Identify which cell holds the provided text, then report its [x, y] central coordinate. 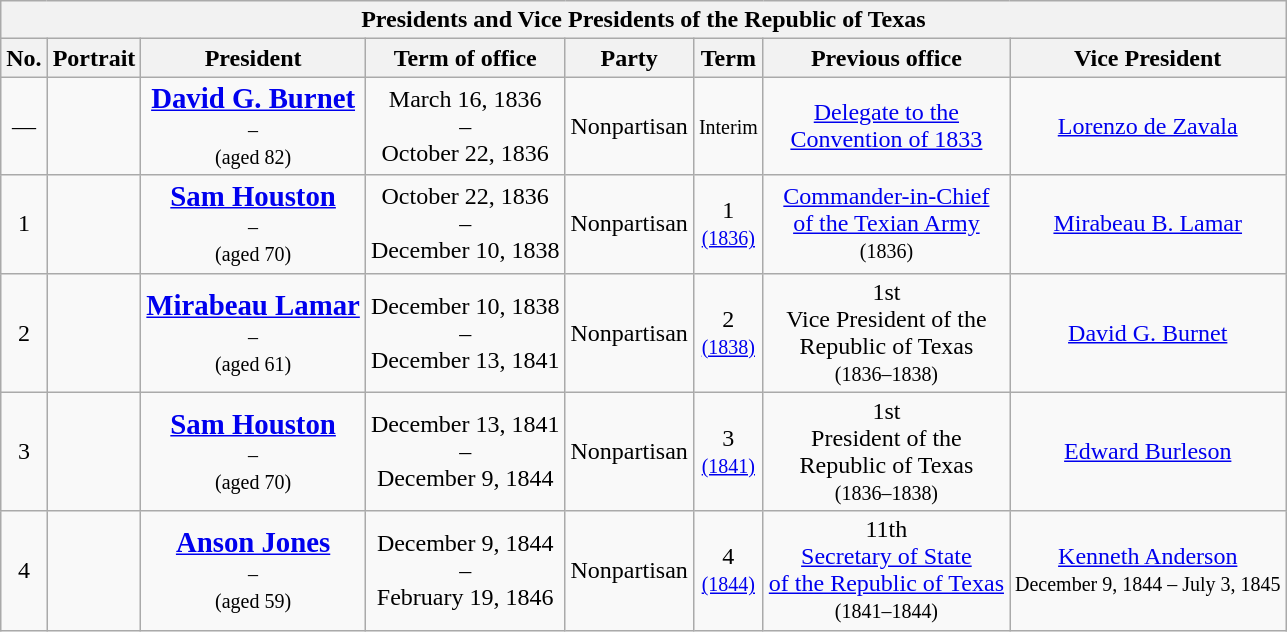
1st President of the Republic of Texas(1836–1838) [886, 452]
Delegate to the Convention of 1833 [886, 126]
December 10, 1838–December 13, 1841 [465, 332]
1st Vice President of the Republic of Texas (1836–1838) [886, 332]
Edward Burleson [1148, 452]
David G. Burnet [1148, 332]
Mirabeau Lamar – (aged 61) [254, 332]
3 (1841) [728, 452]
Interim [728, 126]
Term [728, 58]
11th Secretary of State of the Republic of Texas(1841–1844) [886, 570]
4 [24, 570]
Portrait [94, 58]
1 [24, 224]
— [24, 126]
2 [24, 332]
March 16, 1836–October 22, 1836 [465, 126]
December 13, 1841–December 9, 1844 [465, 452]
Commander-in-Chief of the Texian Army (1836) [886, 224]
Vice President [1148, 58]
3 [24, 452]
October 22, 1836–December 10, 1838 [465, 224]
Party [629, 58]
Mirabeau B. Lamar [1148, 224]
David G. Burnet – (aged 82) [254, 126]
Lorenzo de Zavala [1148, 126]
Presidents and Vice Presidents of the Republic of Texas [644, 20]
December 9, 1844–February 19, 1846 [465, 570]
President [254, 58]
No. [24, 58]
Kenneth AndersonDecember 9, 1844 – July 3, 1845 [1148, 570]
2 (1838) [728, 332]
Term of office [465, 58]
4 (1844) [728, 570]
Anson Jones – (aged 59) [254, 570]
Previous office [886, 58]
1 (1836) [728, 224]
